Return [x, y] of the center of cell containing provided text 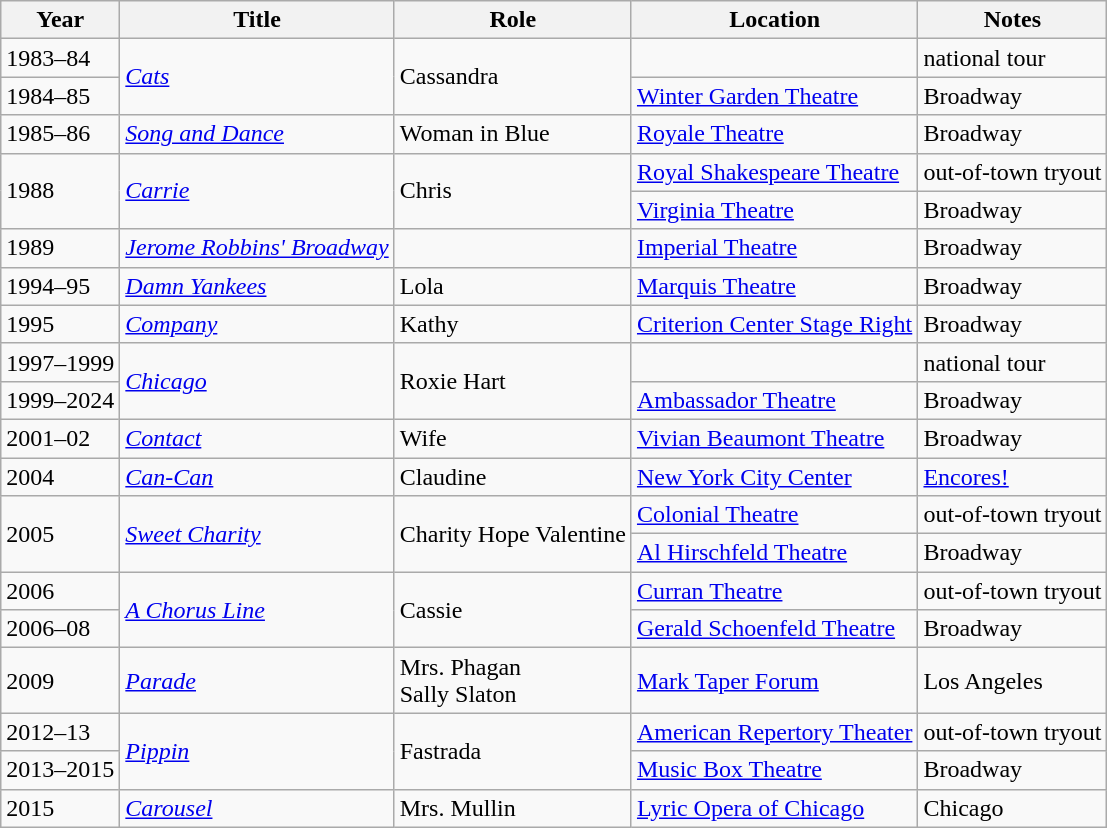
Song and Dance [257, 134]
1997–1999 [60, 362]
2006 [60, 591]
Mrs. Phagan Sally Slaton [512, 680]
Imperial Theatre [774, 248]
Company [257, 324]
Charity Hope Valentine [512, 534]
Marquis Theatre [774, 286]
Roxie Hart [512, 381]
Chris [512, 191]
2013–2015 [60, 770]
1989 [60, 248]
Location [774, 20]
Cassandra [512, 77]
1984–85 [60, 96]
Sweet Charity [257, 534]
Pippin [257, 751]
Kathy [512, 324]
2004 [60, 477]
Contact [257, 438]
2015 [60, 808]
2001–02 [60, 438]
Cassie [512, 610]
2005 [60, 534]
Role [512, 20]
New York City Center [774, 477]
Mark Taper Forum [774, 680]
2012–13 [60, 732]
Mrs. Mullin [512, 808]
1999–2024 [60, 400]
Ambassador Theatre [774, 400]
1985–86 [60, 134]
A Chorus Line [257, 610]
Claudine [512, 477]
2006–08 [60, 629]
1994–95 [60, 286]
Carrie [257, 191]
Royale Theatre [774, 134]
Title [257, 20]
Colonial Theatre [774, 515]
2009 [60, 680]
Carousel [257, 808]
Woman in Blue [512, 134]
Lyric Opera of Chicago [774, 808]
Damn Yankees [257, 286]
Al Hirschfeld Theatre [774, 553]
1983–84 [60, 58]
1988 [60, 191]
Music Box Theatre [774, 770]
American Repertory Theater [774, 732]
Criterion Center Stage Right [774, 324]
Notes [1012, 20]
Virginia Theatre [774, 210]
1995 [60, 324]
Fastrada [512, 751]
Curran Theatre [774, 591]
Lola [512, 286]
Can-Can [257, 477]
Royal Shakespeare Theatre [774, 172]
Los Angeles [1012, 680]
Gerald Schoenfeld Theatre [774, 629]
Jerome Robbins' Broadway [257, 248]
Year [60, 20]
Cats [257, 77]
Winter Garden Theatre [774, 96]
Vivian Beaumont Theatre [774, 438]
Parade [257, 680]
Encores! [1012, 477]
Wife [512, 438]
